Search for the cell housing the specified text and yield its [x, y] center coordinate. 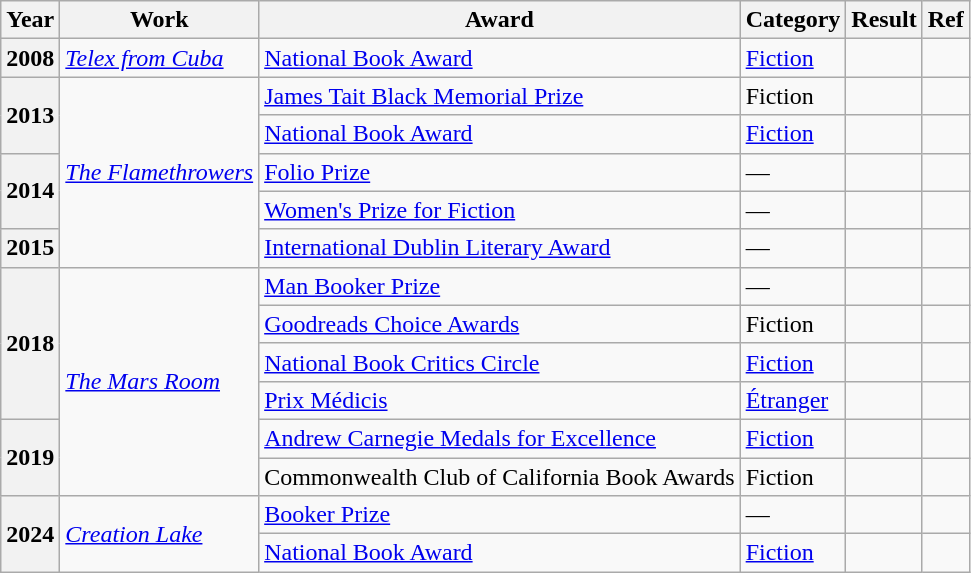
The Mars Room [160, 381]
2019 [30, 457]
2015 [30, 248]
Folio Prize [500, 172]
2018 [30, 343]
Booker Prize [500, 515]
Telex from Cuba [160, 58]
Étranger [793, 400]
James Tait Black Memorial Prize [500, 96]
2014 [30, 191]
The Flamethrowers [160, 172]
Award [500, 20]
2008 [30, 58]
Goodreads Choice Awards [500, 324]
Andrew Carnegie Medals for Excellence [500, 438]
Category [793, 20]
Man Booker Prize [500, 286]
Year [30, 20]
Prix Médicis [500, 400]
Result [884, 20]
International Dublin Literary Award [500, 248]
Creation Lake [160, 534]
Commonwealth Club of California Book Awards [500, 477]
Women's Prize for Fiction [500, 210]
National Book Critics Circle [500, 362]
2024 [30, 534]
Ref [946, 20]
Work [160, 20]
2013 [30, 115]
